Scan for the cell matching the given text and deliver its (X, Y) coordinate at center. 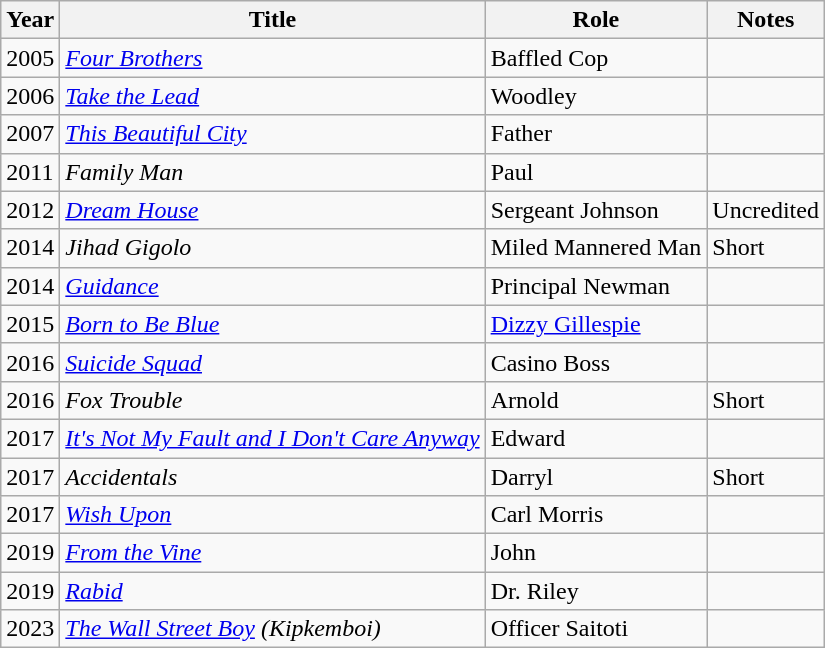
Sergeant Johnson (596, 210)
Dream House (272, 210)
Dr. Riley (596, 591)
Edward (596, 438)
Family Man (272, 172)
Dizzy Gillespie (596, 324)
Guidance (272, 286)
Accidentals (272, 477)
Suicide Squad (272, 362)
Paul (596, 172)
Title (272, 20)
From the Vine (272, 553)
2015 (30, 324)
Wish Upon (272, 515)
It's Not My Fault and I Don't Care Anyway (272, 438)
2012 (30, 210)
Carl Morris (596, 515)
Miled Mannered Man (596, 248)
John (596, 553)
This Beautiful City (272, 134)
Woodley (596, 96)
The Wall Street Boy (Kipkemboi) (272, 629)
Fox Trouble (272, 400)
Darryl (596, 477)
Uncredited (766, 210)
Year (30, 20)
Arnold (596, 400)
Take the Lead (272, 96)
2005 (30, 58)
Rabid (272, 591)
Notes (766, 20)
Principal Newman (596, 286)
Four Brothers (272, 58)
Role (596, 20)
Father (596, 134)
Born to Be Blue (272, 324)
2023 (30, 629)
2011 (30, 172)
Jihad Gigolo (272, 248)
2006 (30, 96)
2007 (30, 134)
Officer Saitoti (596, 629)
Casino Boss (596, 362)
Baffled Cop (596, 58)
